Scan for the cell matching the given text and deliver its [x, y] coordinate at center. 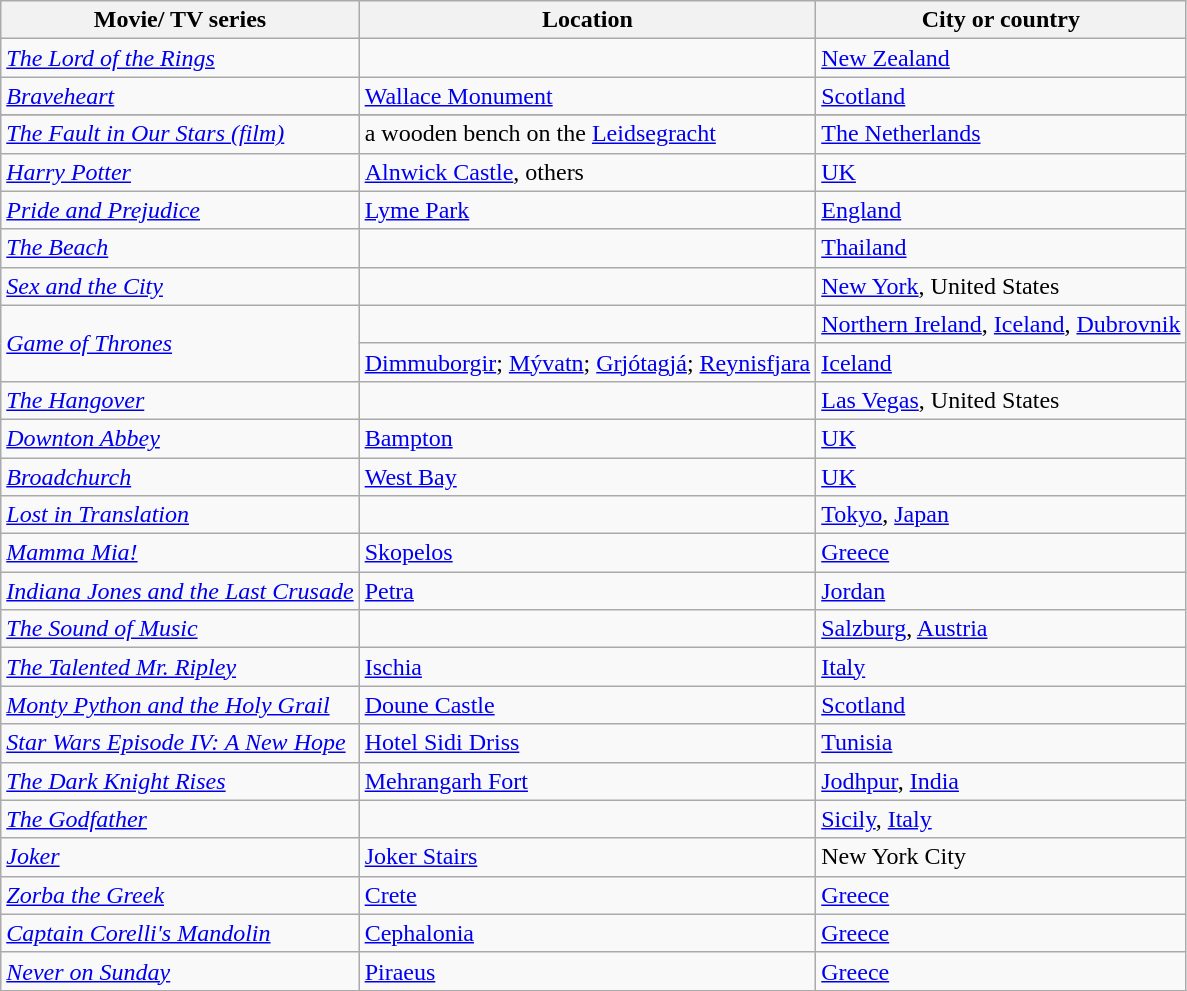
Braveheart [180, 96]
The Dark Knight Rises [180, 781]
Never on Sunday [180, 971]
Lost in Translation [180, 515]
Sicily, Italy [1001, 819]
The Lord of the Rings [180, 58]
Piraeus [588, 971]
The Fault in Our Stars (film) [180, 134]
Skopelos [588, 553]
Tokyo, Japan [1001, 515]
Pride and Prejudice [180, 210]
The Talented Mr. Ripley [180, 667]
Ischia [588, 667]
Tunisia [1001, 743]
New York City [1001, 857]
Iceland [1001, 362]
Northern Ireland, Iceland, Dubrovnik [1001, 324]
Joker [180, 857]
Star Wars Episode IV: A New Hope [180, 743]
Crete [588, 895]
The Godfather [180, 819]
Alnwick Castle, others [588, 172]
Salzburg, Austria [1001, 629]
Dimmuborgir; Mývatn; Grjótagjá; Reynisfjara [588, 362]
England [1001, 210]
The Sound of Music [180, 629]
Las Vegas, United States [1001, 400]
Mamma Mia! [180, 553]
Jordan [1001, 591]
Zorba the Greek [180, 895]
Jodhpur, India [1001, 781]
Movie/ TV series [180, 20]
Harry Potter [180, 172]
Cephalonia [588, 933]
The Hangover [180, 400]
The Netherlands [1001, 134]
Monty Python and the Holy Grail [180, 705]
Indiana Jones and the Last Crusade [180, 591]
New Zealand [1001, 58]
Sex and the City [180, 286]
Italy [1001, 667]
West Bay [588, 477]
Mehrangarh Fort [588, 781]
Wallace Monument [588, 96]
Broadchurch [180, 477]
New York, United States [1001, 286]
Thailand [1001, 248]
Downton Abbey [180, 438]
City or country [1001, 20]
Petra [588, 591]
a wooden bench on the Leidsegracht [588, 134]
Captain Corelli's Mandolin [180, 933]
Doune Castle [588, 705]
Hotel Sidi Driss [588, 743]
The Beach [180, 248]
Game of Thrones [180, 343]
Location [588, 20]
Bampton [588, 438]
Lyme Park [588, 210]
Joker Stairs [588, 857]
